Scan for the cell matching the given text and deliver its [X, Y] coordinate at center. 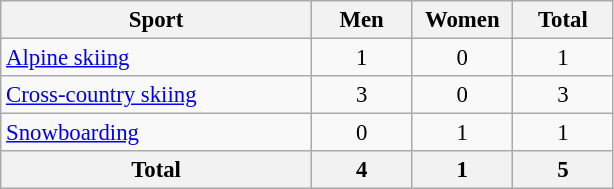
Snowboarding [156, 133]
4 [362, 170]
5 [564, 170]
Men [362, 20]
Alpine skiing [156, 58]
Women [462, 20]
Cross-country skiing [156, 95]
Sport [156, 20]
